Detect which cell encompasses the target text, then output its (x, y) center coordinate. 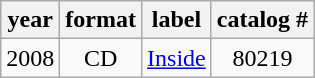
label (177, 20)
year (30, 20)
80219 (262, 58)
Inside (177, 58)
CD (101, 58)
catalog # (262, 20)
format (101, 20)
2008 (30, 58)
